Pinpoint the cell where the given text exists, returning its (x, y) midpoint coordinate. 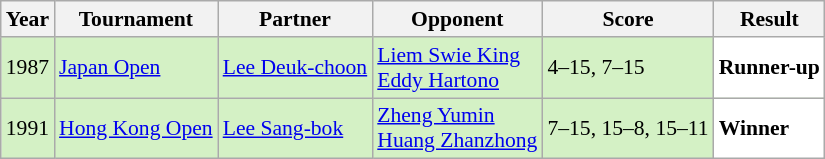
1987 (28, 68)
Zheng Yumin Huang Zhanzhong (457, 128)
Score (628, 19)
Runner-up (770, 68)
Partner (296, 19)
7–15, 15–8, 15–11 (628, 128)
Year (28, 19)
Japan Open (136, 68)
Opponent (457, 19)
Hong Kong Open (136, 128)
Lee Deuk-choon (296, 68)
4–15, 7–15 (628, 68)
Winner (770, 128)
Liem Swie King Eddy Hartono (457, 68)
Lee Sang-bok (296, 128)
1991 (28, 128)
Tournament (136, 19)
Result (770, 19)
